From the cell containing the given text, extract its center point as [X, Y] coordinate. 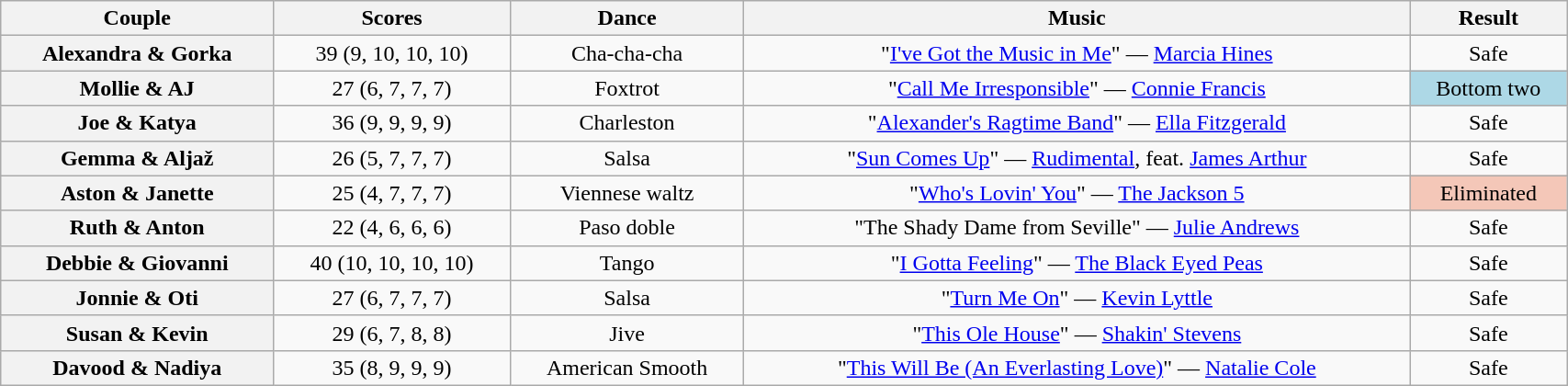
"I've Got the Music in Me" — Marcia Hines [1077, 53]
Susan & Kevin [138, 333]
Alexandra & Gorka [138, 53]
35 (8, 9, 9, 9) [392, 368]
"Turn Me On" — Kevin Lyttle [1077, 298]
36 (9, 9, 9, 9) [392, 123]
26 (5, 7, 7, 7) [392, 158]
Tango [627, 263]
Charleston [627, 123]
Foxtrot [627, 88]
22 (4, 6, 6, 6) [392, 228]
Scores [392, 18]
29 (6, 7, 8, 8) [392, 333]
Couple [138, 18]
Ruth & Anton [138, 228]
Joe & Katya [138, 123]
Jonnie & Oti [138, 298]
Aston & Janette [138, 193]
Paso doble [627, 228]
Jive [627, 333]
Music [1077, 18]
Result [1488, 18]
Bottom two [1488, 88]
"Alexander's Ragtime Band" — Ella Fitzgerald [1077, 123]
"Who's Lovin' You" — The Jackson 5 [1077, 193]
39 (9, 10, 10, 10) [392, 53]
"This Will Be (An Everlasting Love)" — Natalie Cole [1077, 368]
Gemma & Aljaž [138, 158]
"The Shady Dame from Seville" — Julie Andrews [1077, 228]
"Sun Comes Up" — Rudimental, feat. James Arthur [1077, 158]
American Smooth [627, 368]
Debbie & Giovanni [138, 263]
"Call Me Irresponsible" — Connie Francis [1077, 88]
Cha-cha-cha [627, 53]
"I Gotta Feeling" — The Black Eyed Peas [1077, 263]
Davood & Nadiya [138, 368]
Viennese waltz [627, 193]
Mollie & AJ [138, 88]
"This Ole House" — Shakin' Stevens [1077, 333]
40 (10, 10, 10, 10) [392, 263]
Dance [627, 18]
Eliminated [1488, 193]
25 (4, 7, 7, 7) [392, 193]
